Extract the [X, Y] coordinate from the center of the cell holding the provided text.  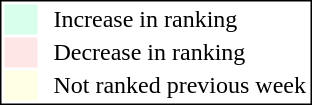
Increase in ranking [180, 19]
Decrease in ranking [180, 53]
Not ranked previous week [180, 85]
